Extract the [x, y] coordinate from the center of the cell holding the provided text.  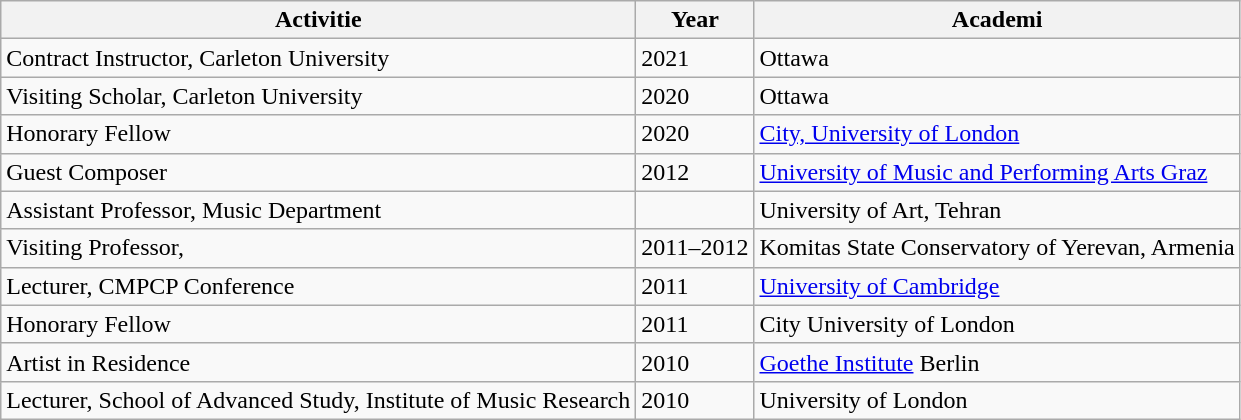
Assistant Professor, Music Department [318, 210]
University of Music and Performing Arts Graz [997, 172]
Artist in Residence [318, 362]
2021 [695, 58]
Komitas State Conservatory of Yerevan, Armenia [997, 248]
Visiting Scholar, Carleton University [318, 96]
Year [695, 20]
City, University of London [997, 134]
Goethe Institute Berlin [997, 362]
Lecturer, School of Advanced Study, Institute of Music Research [318, 400]
Academi [997, 20]
University of Art, Tehran [997, 210]
City University of London [997, 324]
Lecturer, CMPCP Conference [318, 286]
University of London [997, 400]
Visiting Professor, [318, 248]
Activitie [318, 20]
University of Cambridge [997, 286]
2012 [695, 172]
Contract Instructor, Carleton University [318, 58]
Guest Composer [318, 172]
2011–2012 [695, 248]
